For the text-containing cell, return its midpoint in (x, y) coordinate format. 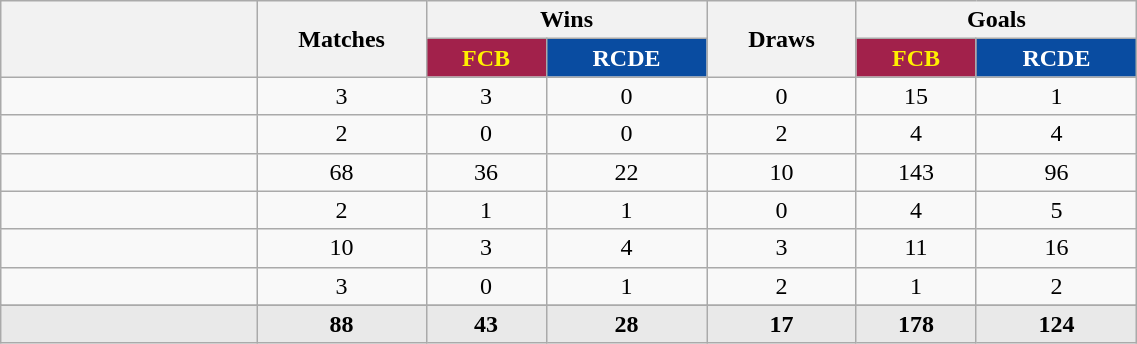
5 (1056, 210)
16 (1056, 248)
96 (1056, 172)
88 (342, 324)
124 (1056, 324)
17 (782, 324)
68 (342, 172)
Draws (782, 39)
Goals (996, 20)
36 (486, 172)
Wins (566, 20)
143 (916, 172)
22 (626, 172)
178 (916, 324)
Matches (342, 39)
28 (626, 324)
11 (916, 248)
43 (486, 324)
15 (916, 96)
